Extract the [X, Y] coordinate from the center of the cell holding the provided text.  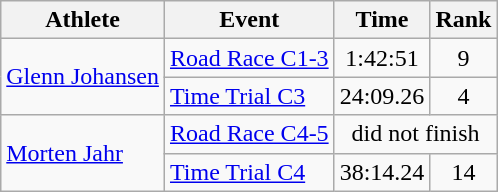
Time Trial C4 [249, 172]
did not finish [416, 134]
Athlete [83, 20]
38:14.24 [382, 172]
Road Race C1-3 [249, 58]
Glenn Johansen [83, 77]
Road Race C4-5 [249, 134]
1:42:51 [382, 58]
Event [249, 20]
24:09.26 [382, 96]
14 [464, 172]
4 [464, 96]
Rank [464, 20]
Time Trial C3 [249, 96]
Morten Jahr [83, 153]
9 [464, 58]
Time [382, 20]
